Identify which cell holds the provided text, then report its [X, Y] central coordinate. 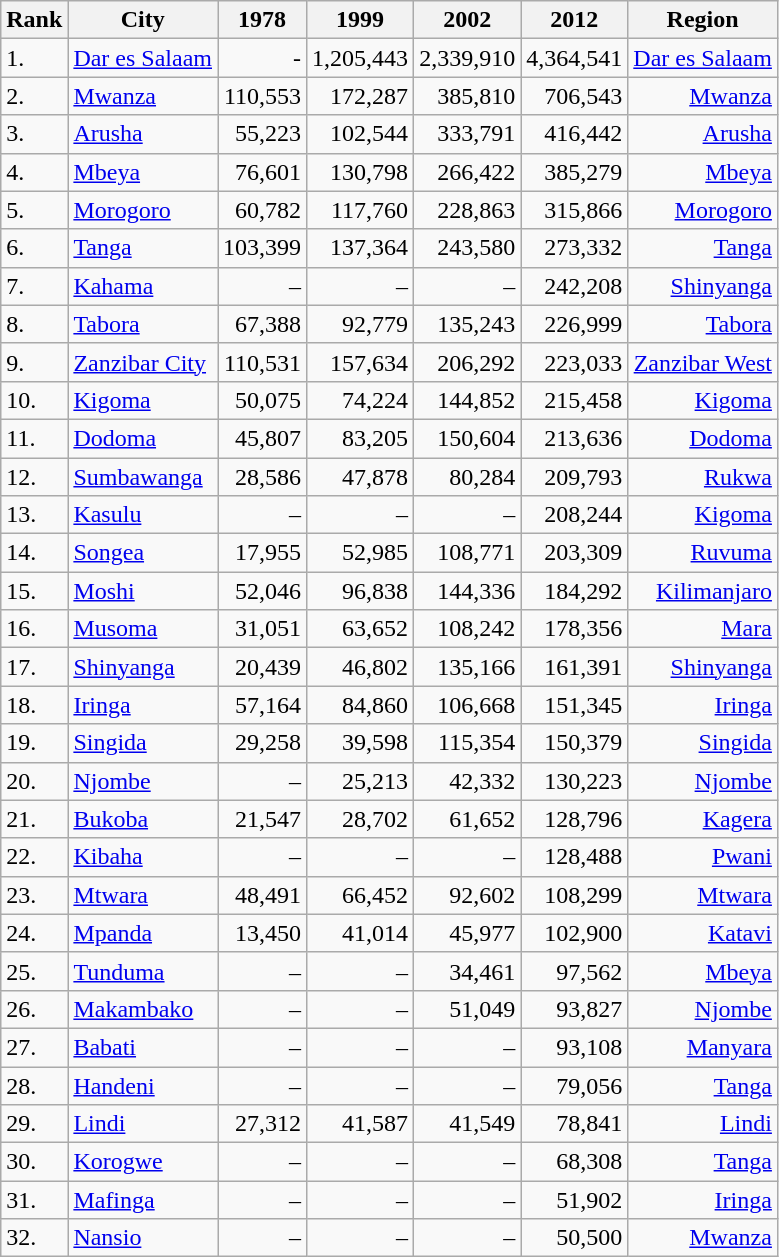
78,841 [574, 1124]
Rank [34, 20]
66,452 [360, 895]
83,205 [360, 438]
- [262, 58]
Region [703, 20]
25,213 [360, 781]
213,636 [574, 438]
97,562 [574, 971]
84,860 [360, 705]
18. [34, 705]
215,458 [574, 400]
57,164 [262, 705]
17,955 [262, 553]
110,553 [262, 96]
243,580 [468, 248]
76,601 [262, 172]
2002 [468, 20]
39,598 [360, 743]
106,668 [468, 705]
26. [34, 1009]
115,354 [468, 743]
30. [34, 1162]
Kilimanjaro [703, 591]
20,439 [262, 667]
228,863 [468, 210]
96,838 [360, 591]
203,309 [574, 553]
157,634 [360, 362]
50,500 [574, 1238]
32. [34, 1238]
184,292 [574, 591]
41,014 [360, 933]
93,827 [574, 1009]
31. [34, 1200]
51,049 [468, 1009]
266,422 [468, 172]
29,258 [262, 743]
45,807 [262, 438]
Moshi [143, 591]
25. [34, 971]
7. [34, 286]
31,051 [262, 629]
273,332 [574, 248]
Katavi [703, 933]
24. [34, 933]
92,602 [468, 895]
3. [34, 134]
130,223 [574, 781]
5. [34, 210]
46,802 [360, 667]
2,339,910 [468, 58]
23. [34, 895]
1. [34, 58]
67,388 [262, 324]
12. [34, 477]
34,461 [468, 971]
45,977 [468, 933]
16. [34, 629]
68,308 [574, 1162]
41,549 [468, 1124]
137,364 [360, 248]
102,900 [574, 933]
13. [34, 515]
11. [34, 438]
9. [34, 362]
Korogwe [143, 1162]
108,242 [468, 629]
178,356 [574, 629]
93,108 [574, 1047]
74,224 [360, 400]
21. [34, 819]
21,547 [262, 819]
172,287 [360, 96]
28. [34, 1085]
19. [34, 743]
108,299 [574, 895]
110,531 [262, 362]
20. [34, 781]
226,999 [574, 324]
47,878 [360, 477]
333,791 [468, 134]
Manyara [703, 1047]
Zanzibar West [703, 362]
Musoma [143, 629]
315,866 [574, 210]
128,488 [574, 857]
1999 [360, 20]
28,702 [360, 819]
80,284 [468, 477]
208,244 [574, 515]
Sumbawanga [143, 477]
Babati [143, 1047]
Kasulu [143, 515]
135,166 [468, 667]
Mpanda [143, 933]
130,798 [360, 172]
8. [34, 324]
103,399 [262, 248]
Nansio [143, 1238]
50,075 [262, 400]
1978 [262, 20]
Makambako [143, 1009]
14. [34, 553]
Mafinga [143, 1200]
108,771 [468, 553]
22. [34, 857]
117,760 [360, 210]
28,586 [262, 477]
128,796 [574, 819]
10. [34, 400]
416,442 [574, 134]
Songea [143, 553]
61,652 [468, 819]
17. [34, 667]
Bukoba [143, 819]
1,205,443 [360, 58]
41,587 [360, 1124]
4,364,541 [574, 58]
29. [34, 1124]
52,046 [262, 591]
206,292 [468, 362]
42,332 [468, 781]
102,544 [360, 134]
150,379 [574, 743]
Kahama [143, 286]
706,543 [574, 96]
6. [34, 248]
Ruvuma [703, 553]
150,604 [468, 438]
City [143, 20]
55,223 [262, 134]
79,056 [574, 1085]
15. [34, 591]
52,985 [360, 553]
Pwani [703, 857]
48,491 [262, 895]
Kagera [703, 819]
51,902 [574, 1200]
Zanzibar City [143, 362]
13,450 [262, 933]
Handeni [143, 1085]
27,312 [262, 1124]
92,779 [360, 324]
60,782 [262, 210]
Rukwa [703, 477]
Mara [703, 629]
144,336 [468, 591]
385,279 [574, 172]
63,652 [360, 629]
4. [34, 172]
2. [34, 96]
Kibaha [143, 857]
385,810 [468, 96]
Tunduma [143, 971]
151,345 [574, 705]
242,208 [574, 286]
135,243 [468, 324]
27. [34, 1047]
209,793 [574, 477]
144,852 [468, 400]
223,033 [574, 362]
161,391 [574, 667]
2012 [574, 20]
